Detect which cell encompasses the target text, then output its (x, y) center coordinate. 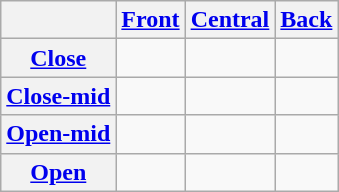
Open (58, 172)
Central (230, 20)
Close (58, 58)
Back (306, 20)
Front (150, 20)
Open-mid (58, 134)
Close-mid (58, 96)
